Identify which cell holds the provided text, then report its [x, y] central coordinate. 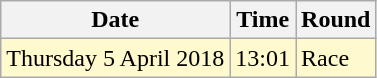
Date [116, 20]
13:01 [263, 58]
Thursday 5 April 2018 [116, 58]
Round [336, 20]
Time [263, 20]
Race [336, 58]
